Provide the [x, y] coordinate of the cell's center where the given text is located.  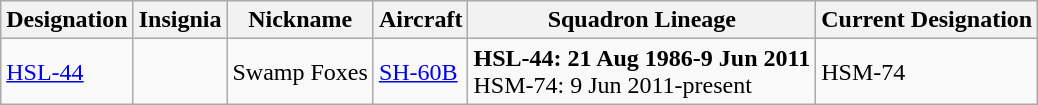
Insignia [180, 20]
HSL-44 [67, 72]
Squadron Lineage [642, 20]
HSM-74 [927, 72]
Swamp Foxes [300, 72]
SH-60B [420, 72]
HSL-44: 21 Aug 1986-9 Jun 2011HSM-74: 9 Jun 2011-present [642, 72]
Current Designation [927, 20]
Designation [67, 20]
Aircraft [420, 20]
Nickname [300, 20]
